Output the [X, Y] coordinate of the center of the cell containing the given text.  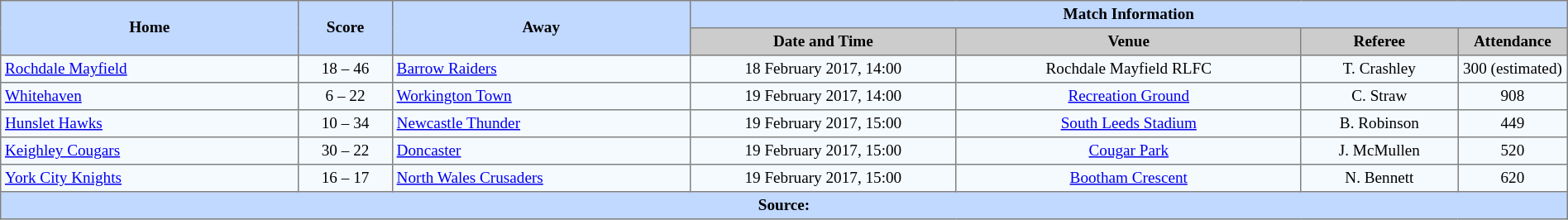
Rochdale Mayfield [150, 69]
Bootham Crescent [1128, 179]
Match Information [1128, 15]
York City Knights [150, 179]
Barrow Raiders [541, 69]
Doncaster [541, 151]
North Wales Crusaders [541, 179]
620 [1513, 179]
Hunslet Hawks [150, 124]
300 (estimated) [1513, 69]
Newcastle Thunder [541, 124]
10 – 34 [346, 124]
J. McMullen [1379, 151]
449 [1513, 124]
16 – 17 [346, 179]
Date and Time [823, 41]
T. Crashley [1379, 69]
19 February 2017, 14:00 [823, 96]
Venue [1128, 41]
Score [346, 28]
Away [541, 28]
Attendance [1513, 41]
C. Straw [1379, 96]
Source: [784, 205]
N. Bennett [1379, 179]
18 February 2017, 14:00 [823, 69]
6 – 22 [346, 96]
Home [150, 28]
B. Robinson [1379, 124]
Whitehaven [150, 96]
Workington Town [541, 96]
Referee [1379, 41]
South Leeds Stadium [1128, 124]
Keighley Cougars [150, 151]
Recreation Ground [1128, 96]
Cougar Park [1128, 151]
30 – 22 [346, 151]
18 – 46 [346, 69]
Rochdale Mayfield RLFC [1128, 69]
908 [1513, 96]
520 [1513, 151]
